For the text-containing cell, return its midpoint in (x, y) coordinate format. 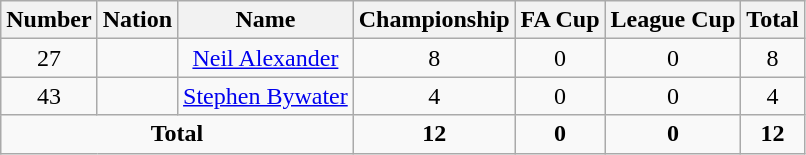
Name (266, 20)
Stephen Bywater (266, 96)
Neil Alexander (266, 58)
Number (49, 20)
League Cup (673, 20)
FA Cup (560, 20)
43 (49, 96)
Championship (434, 20)
27 (49, 58)
Nation (137, 20)
